Detect which cell encompasses the target text, then output its [x, y] center coordinate. 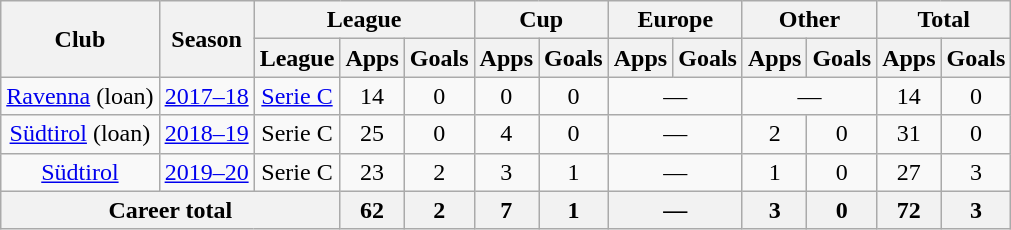
27 [909, 172]
Südtirol [80, 172]
Ravenna (loan) [80, 96]
23 [372, 172]
4 [506, 134]
2018–19 [206, 134]
2019–20 [206, 172]
72 [909, 210]
Season [206, 39]
2017–18 [206, 96]
25 [372, 134]
31 [909, 134]
62 [372, 210]
7 [506, 210]
Europe [675, 20]
Total [944, 20]
Südtirol (loan) [80, 134]
Career total [170, 210]
Club [80, 39]
Other [809, 20]
Cup [541, 20]
